For the text-containing cell, return its midpoint in (x, y) coordinate format. 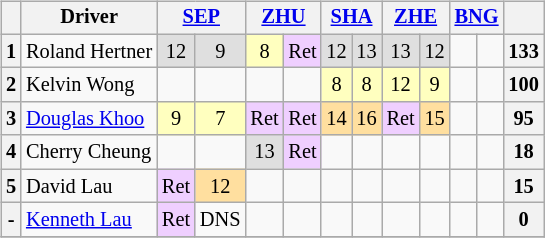
David Lau (89, 186)
100 (523, 85)
BNG (477, 18)
Kelvin Wong (89, 85)
ZHE (416, 18)
2 (11, 85)
Driver (89, 18)
SHA (351, 18)
5 (11, 186)
ZHU (283, 18)
Cherry Cheung (89, 152)
1 (11, 51)
Roland Hertner (89, 51)
- (11, 220)
Kenneth Lau (89, 220)
0 (523, 220)
4 (11, 152)
Douglas Khoo (89, 119)
133 (523, 51)
14 (336, 119)
95 (523, 119)
18 (523, 152)
SEP (201, 18)
DNS (220, 220)
3 (11, 119)
16 (367, 119)
7 (220, 119)
